Pinpoint the cell where the given text exists, returning its (x, y) midpoint coordinate. 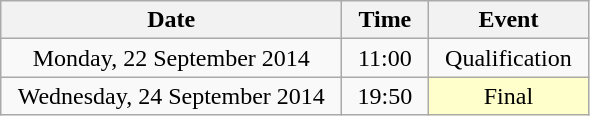
Wednesday, 24 September 2014 (172, 96)
Event (508, 20)
19:50 (385, 96)
Qualification (508, 58)
11:00 (385, 58)
Monday, 22 September 2014 (172, 58)
Date (172, 20)
Final (508, 96)
Time (385, 20)
